Extract the [x, y] coordinate from the center of the cell holding the provided text.  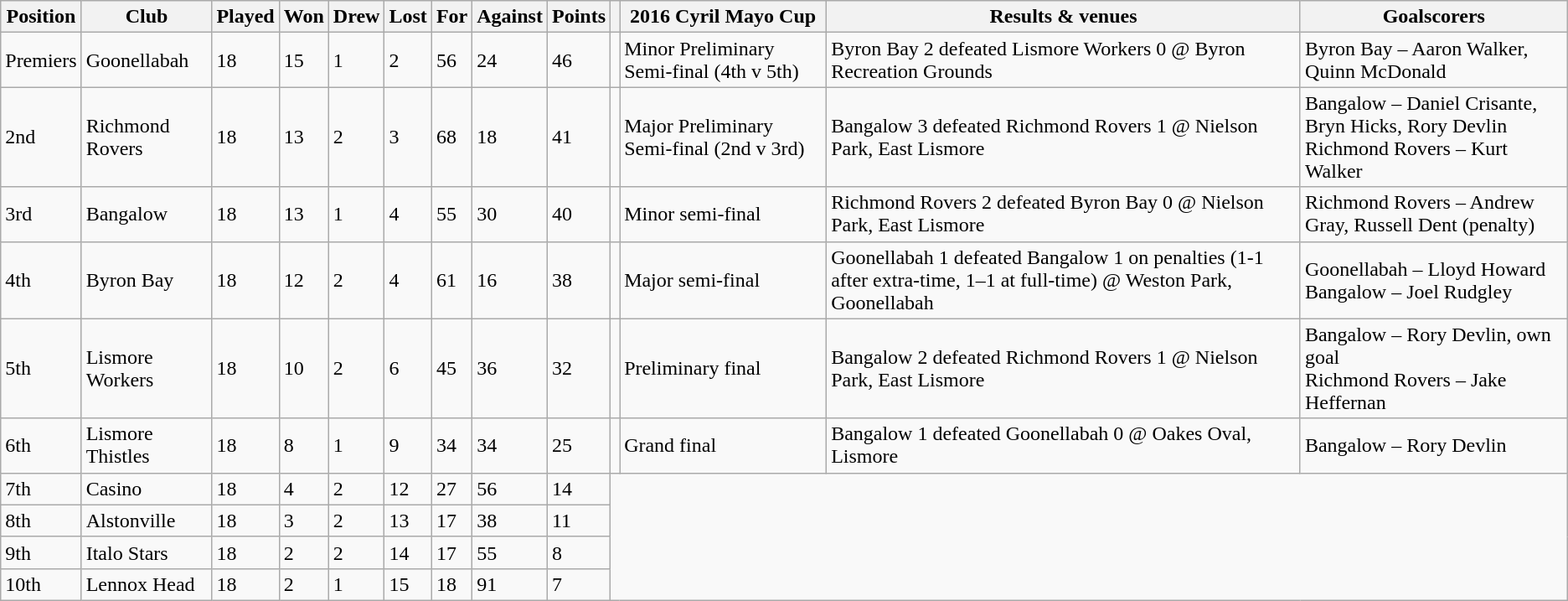
Goalscorers [1434, 17]
Goonellabah 1 defeated Bangalow 1 on penalties (1-1 after extra-time, 1–1 at full-time) @ Weston Park, Goonellabah [1064, 280]
Bangalow 2 defeated Richmond Rovers 1 @ Nielson Park, East Lismore [1064, 369]
Minor semi-final [724, 215]
Richmond Rovers – Andrew Gray, Russell Dent (penalty) [1434, 215]
Minor Preliminary Semi-final (4th v 5th) [724, 60]
Lennox Head [147, 584]
27 [451, 489]
Bangalow 3 defeated Richmond Rovers 1 @ Nielson Park, East Lismore [1064, 137]
6 [408, 369]
40 [578, 215]
Preliminary final [724, 369]
Alstonville [147, 521]
Lost [408, 17]
46 [578, 60]
7 [578, 584]
Bangalow [147, 215]
Drew [357, 17]
Byron Bay [147, 280]
32 [578, 369]
91 [510, 584]
68 [451, 137]
Goonellabah [147, 60]
Against [510, 17]
Richmond Rovers 2 defeated Byron Bay 0 @ Nielson Park, East Lismore [1064, 215]
Bangalow 1 defeated Goonellabah 0 @ Oakes Oval, Lismore [1064, 446]
45 [451, 369]
5th [41, 369]
8th [41, 521]
16 [510, 280]
Grand final [724, 446]
30 [510, 215]
Bangalow – Daniel Crisante, Bryn Hicks, Rory DevlinRichmond Rovers – Kurt Walker [1434, 137]
Lismore Workers [147, 369]
4th [41, 280]
Bangalow – Rory Devlin [1434, 446]
Results & venues [1064, 17]
Italo Stars [147, 552]
Club [147, 17]
3rd [41, 215]
Casino [147, 489]
Points [578, 17]
9th [41, 552]
Byron Bay – Aaron Walker, Quinn McDonald [1434, 60]
61 [451, 280]
Goonellabah – Lloyd HowardBangalow – Joel Rudgley [1434, 280]
Position [41, 17]
7th [41, 489]
25 [578, 446]
2016 Cyril Mayo Cup [724, 17]
2nd [41, 137]
6th [41, 446]
41 [578, 137]
Bangalow – Rory Devlin, own goalRichmond Rovers – Jake Heffernan [1434, 369]
Major semi-final [724, 280]
36 [510, 369]
Premiers [41, 60]
9 [408, 446]
Richmond Rovers [147, 137]
11 [578, 521]
24 [510, 60]
Byron Bay 2 defeated Lismore Workers 0 @ Byron Recreation Grounds [1064, 60]
Major Preliminary Semi-final (2nd v 3rd) [724, 137]
10th [41, 584]
Played [245, 17]
For [451, 17]
Lismore Thistles [147, 446]
10 [303, 369]
Won [303, 17]
